Capture the cell that displays the provided text and extract its [X, Y] central coordinate. 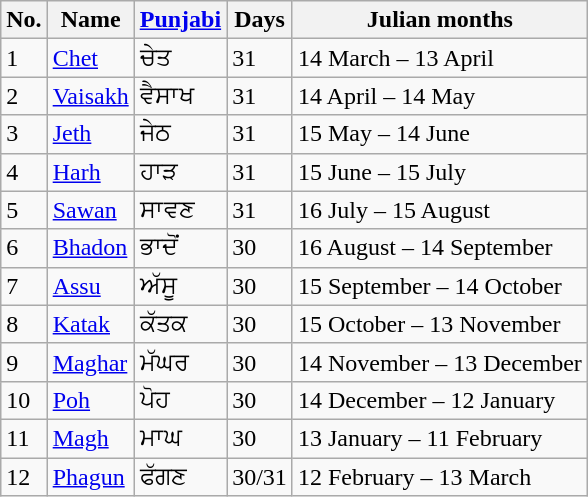
ਫੱਗਣ [180, 477]
4 [24, 172]
14 December – 12 January [440, 400]
14 April – 14 May [440, 96]
12 [24, 477]
5 [24, 210]
8 [24, 324]
Vaisakh [90, 96]
Phagun [90, 477]
Assu [90, 286]
ਵੈਸਾਖ [180, 96]
Harh [90, 172]
ਅੱਸੂ [180, 286]
Name [90, 20]
10 [24, 400]
ਚੇਤ [180, 58]
Katak [90, 324]
16 August – 14 September [440, 248]
3 [24, 134]
11 [24, 438]
13 January – 11 February [440, 438]
Magh [90, 438]
7 [24, 286]
2 [24, 96]
15 September – 14 October [440, 286]
ਮਾਘ [180, 438]
1 [24, 58]
Maghar [90, 362]
15 October – 13 November [440, 324]
ਜੇਠ [180, 134]
12 February – 13 March [440, 477]
ਪੋਹ [180, 400]
ਹਾੜ [180, 172]
Days [260, 20]
6 [24, 248]
15 June – 15 July [440, 172]
15 May – 14 June [440, 134]
9 [24, 362]
14 November – 13 December [440, 362]
Sawan [90, 210]
Bhadon [90, 248]
ਮੱਘਰ [180, 362]
Julian months [440, 20]
Chet [90, 58]
16 July – 15 August [440, 210]
Poh [90, 400]
Punjabi [180, 20]
No. [24, 20]
30/31 [260, 477]
ਭਾਦੋਂ [180, 248]
ਕੱਤਕ [180, 324]
ਸਾਵਣ [180, 210]
14 March – 13 April [440, 58]
Jeth [90, 134]
